Determine the (x, y) coordinate at the center of the cell enclosing the given text.  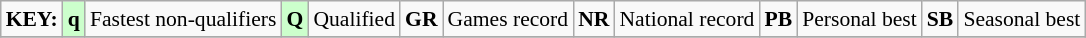
NR (594, 19)
Fastest non-qualifiers (184, 19)
Qualified (354, 19)
Seasonal best (1022, 19)
q (74, 19)
PB (778, 19)
SB (940, 19)
GR (422, 19)
KEY: (32, 19)
Games record (508, 19)
Q (294, 19)
Personal best (860, 19)
National record (686, 19)
